From the cell containing the given text, extract its center point as (X, Y) coordinate. 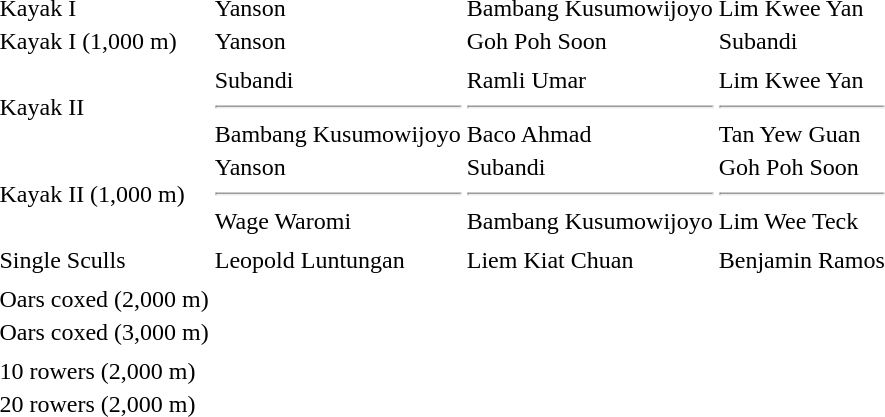
Goh Poh Soon (590, 41)
Ramli Umar Baco Ahmad (590, 107)
Yanson Wage Waromi (338, 194)
Leopold Luntungan (338, 260)
Yanson (338, 41)
Liem Kiat Chuan (590, 260)
